Locate the cell with the specified text and output its (x, y) center coordinate. 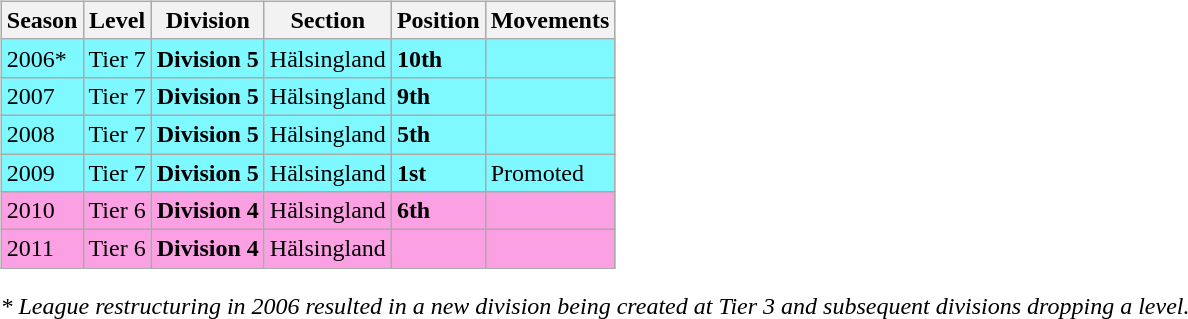
Promoted (550, 173)
2008 (42, 134)
Division (208, 20)
10th (438, 58)
Level (117, 20)
2010 (42, 211)
5th (438, 134)
1st (438, 173)
2011 (42, 249)
2007 (42, 96)
Season (42, 20)
Movements (550, 20)
9th (438, 96)
Section (328, 20)
6th (438, 211)
2009 (42, 173)
Position (438, 20)
2006* (42, 58)
